Return (x, y) of the center of cell containing provided text 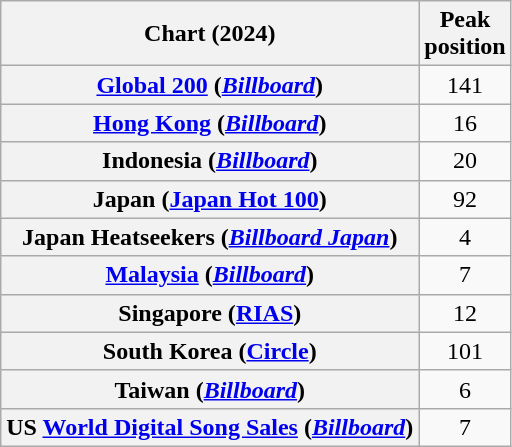
101 (465, 351)
Global 200 (Billboard) (210, 85)
Indonesia (Billboard) (210, 161)
16 (465, 123)
Japan (Japan Hot 100) (210, 199)
Hong Kong (Billboard) (210, 123)
92 (465, 199)
Singapore (RIAS) (210, 313)
Chart (2024) (210, 34)
Japan Heatseekers (Billboard Japan) (210, 237)
Taiwan (Billboard) (210, 389)
US World Digital Song Sales (Billboard) (210, 427)
Peakposition (465, 34)
6 (465, 389)
Malaysia (Billboard) (210, 275)
20 (465, 161)
12 (465, 313)
141 (465, 85)
4 (465, 237)
South Korea (Circle) (210, 351)
